Search for the cell housing the specified text and yield its (x, y) center coordinate. 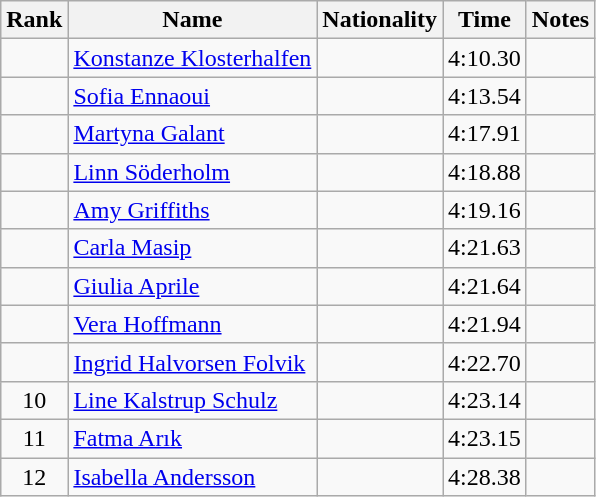
4:21.63 (485, 248)
Name (192, 20)
Carla Masip (192, 248)
Giulia Aprile (192, 286)
4:21.94 (485, 324)
Konstanze Klosterhalfen (192, 58)
Line Kalstrup Schulz (192, 400)
4:13.54 (485, 96)
Isabella Andersson (192, 477)
Martyna Galant (192, 134)
Notes (560, 20)
Nationality (380, 20)
11 (34, 438)
4:10.30 (485, 58)
Fatma Arık (192, 438)
4:23.15 (485, 438)
Vera Hoffmann (192, 324)
Time (485, 20)
4:18.88 (485, 172)
12 (34, 477)
4:28.38 (485, 477)
4:23.14 (485, 400)
4:17.91 (485, 134)
Sofia Ennaoui (192, 96)
4:19.16 (485, 210)
4:21.64 (485, 286)
Ingrid Halvorsen Folvik (192, 362)
10 (34, 400)
Linn Söderholm (192, 172)
Amy Griffiths (192, 210)
4:22.70 (485, 362)
Rank (34, 20)
